Search for the cell housing the specified text and yield its (X, Y) center coordinate. 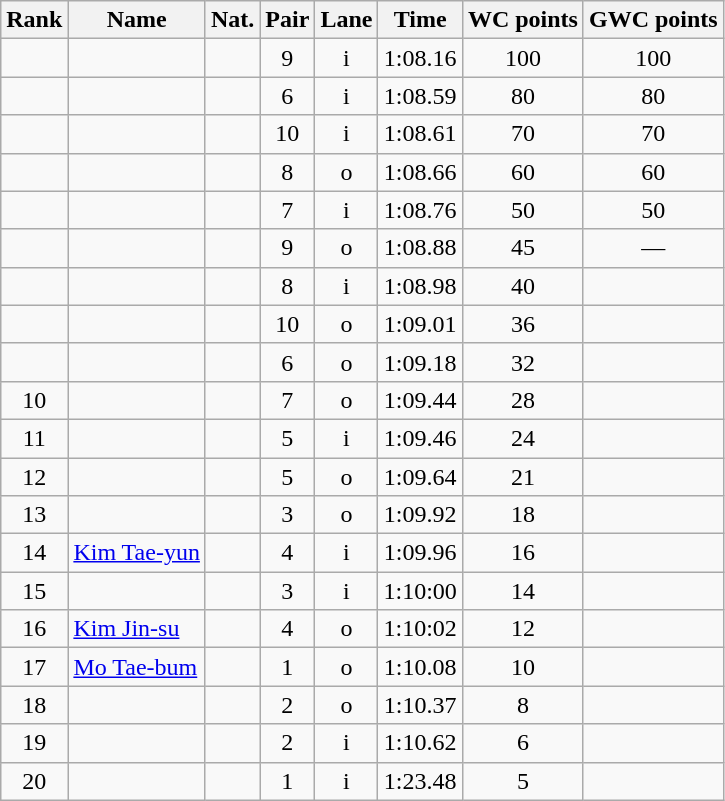
1:10:02 (420, 629)
21 (522, 477)
1:10.08 (420, 667)
1:09.96 (420, 553)
45 (522, 248)
Kim Jin-su (137, 629)
1:23.48 (420, 781)
1:08.16 (420, 58)
24 (522, 438)
28 (522, 400)
1:08.66 (420, 172)
36 (522, 324)
1:09.46 (420, 438)
GWC points (653, 20)
1:09.01 (420, 324)
Pair (288, 20)
1:09.92 (420, 515)
1:10.37 (420, 705)
19 (34, 743)
11 (34, 438)
Lane (346, 20)
32 (522, 362)
1:10:00 (420, 591)
1:08.98 (420, 286)
1:08.61 (420, 134)
20 (34, 781)
Nat. (232, 20)
1:10.62 (420, 743)
— (653, 248)
40 (522, 286)
1:09.44 (420, 400)
Name (137, 20)
Mo Tae-bum (137, 667)
Rank (34, 20)
15 (34, 591)
Kim Tae-yun (137, 553)
WC points (522, 20)
1:09.64 (420, 477)
1:09.18 (420, 362)
Time (420, 20)
1:08.76 (420, 210)
17 (34, 667)
1:08.88 (420, 248)
1:08.59 (420, 96)
13 (34, 515)
